Extract the [x, y] coordinate from the center of the cell holding the provided text.  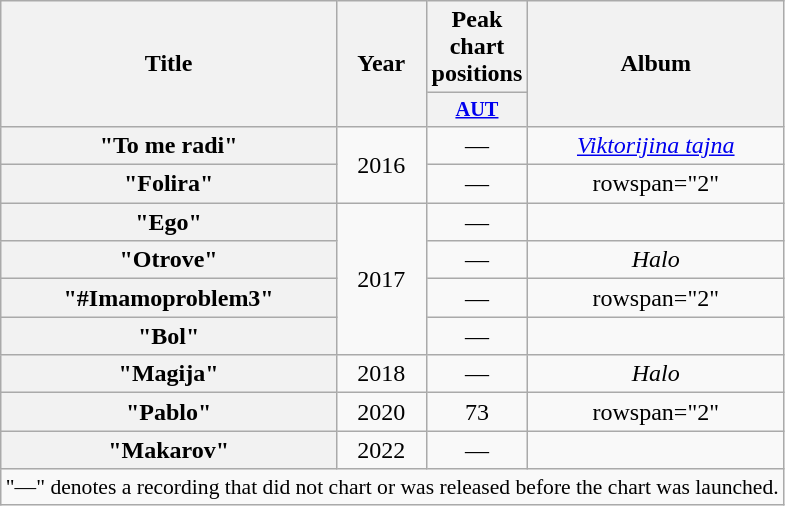
Peak chart positions [477, 47]
"Bol" [169, 336]
"Makarov" [169, 450]
2018 [381, 374]
"Pablo" [169, 412]
"#Imamoproblem3" [169, 298]
Title [169, 64]
"Folira" [169, 184]
"Otrove" [169, 260]
2022 [381, 450]
2017 [381, 279]
Album [656, 64]
AUT [477, 110]
2020 [381, 412]
"Ego" [169, 222]
"—" denotes a recording that did not chart or was released before the chart was launched. [392, 487]
Year [381, 64]
Viktorijina tajna [656, 145]
2016 [381, 164]
73 [477, 412]
"To me radi" [169, 145]
"Magija" [169, 374]
